Search for the cell housing the specified text and yield its (X, Y) center coordinate. 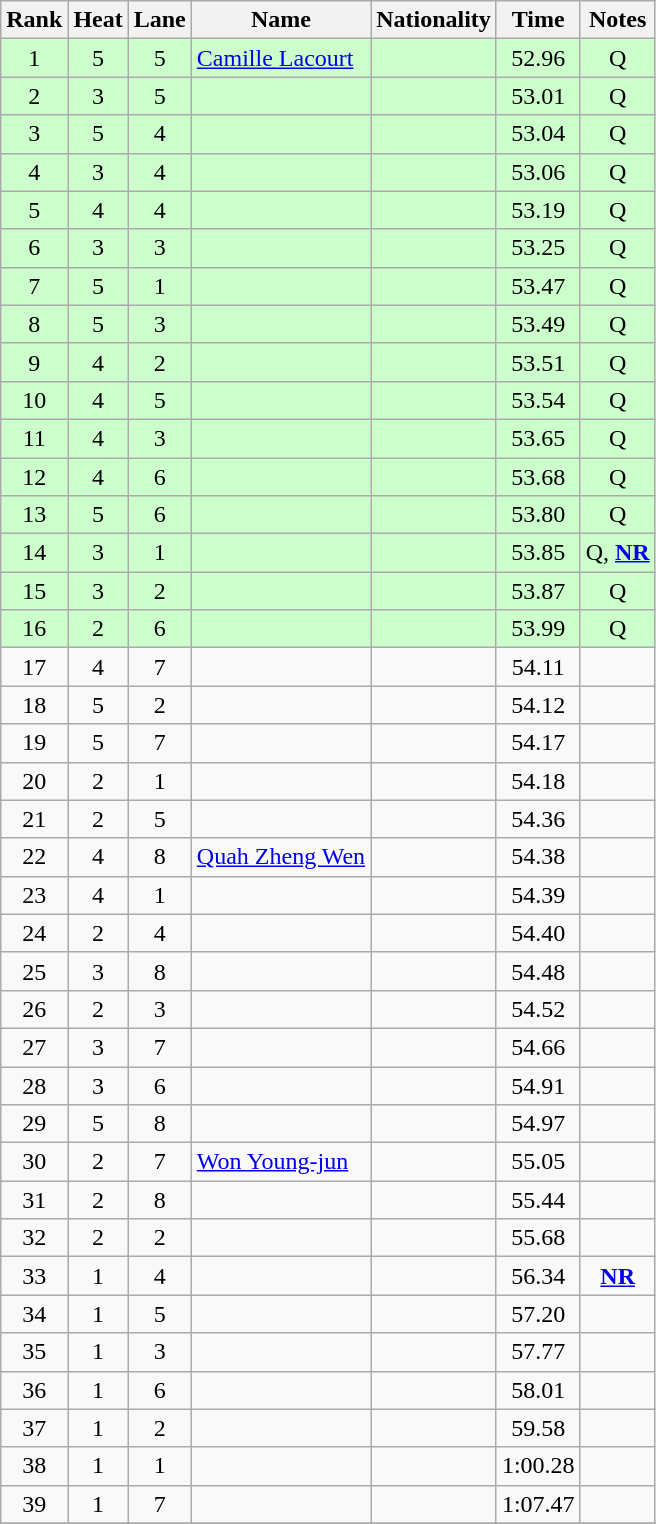
9 (34, 362)
16 (34, 629)
57.77 (538, 1352)
54.39 (538, 895)
54.48 (538, 971)
36 (34, 1390)
54.12 (538, 705)
54.66 (538, 1047)
53.01 (538, 96)
54.91 (538, 1085)
53.65 (538, 438)
31 (34, 1200)
59.58 (538, 1428)
53.68 (538, 477)
53.49 (538, 324)
Name (280, 20)
54.52 (538, 1009)
15 (34, 591)
NR (618, 1276)
11 (34, 438)
Won Young-jun (280, 1162)
26 (34, 1009)
53.80 (538, 515)
18 (34, 705)
Nationality (434, 20)
Time (538, 20)
53.85 (538, 553)
53.87 (538, 591)
54.38 (538, 857)
35 (34, 1352)
54.18 (538, 781)
32 (34, 1238)
17 (34, 667)
53.47 (538, 286)
22 (34, 857)
39 (34, 1504)
37 (34, 1428)
14 (34, 553)
20 (34, 781)
53.25 (538, 248)
30 (34, 1162)
24 (34, 933)
28 (34, 1085)
Lane (160, 20)
27 (34, 1047)
54.40 (538, 933)
54.36 (538, 819)
21 (34, 819)
Quah Zheng Wen (280, 857)
13 (34, 515)
54.11 (538, 667)
53.19 (538, 210)
54.17 (538, 743)
55.44 (538, 1200)
54.97 (538, 1124)
29 (34, 1124)
38 (34, 1466)
Heat (98, 20)
53.51 (538, 362)
Rank (34, 20)
33 (34, 1276)
53.99 (538, 629)
10 (34, 400)
53.06 (538, 172)
52.96 (538, 58)
25 (34, 971)
1:07.47 (538, 1504)
34 (34, 1314)
53.04 (538, 134)
53.54 (538, 400)
Notes (618, 20)
57.20 (538, 1314)
Q, NR (618, 553)
56.34 (538, 1276)
55.05 (538, 1162)
1:00.28 (538, 1466)
19 (34, 743)
Camille Lacourt (280, 58)
23 (34, 895)
58.01 (538, 1390)
12 (34, 477)
55.68 (538, 1238)
